Return (x, y) of the center of cell containing provided text 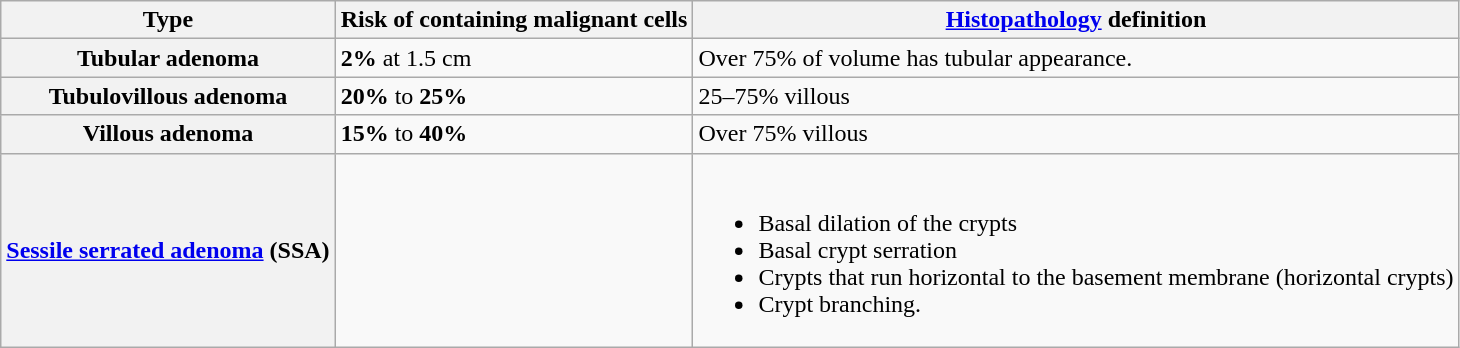
Risk of containing malignant cells (514, 20)
Over 75% of volume has tubular appearance. (1076, 58)
20% to 25% (514, 96)
Sessile serrated adenoma (SSA) (168, 250)
25–75% villous (1076, 96)
Tubular adenoma (168, 58)
Basal dilation of the cryptsBasal crypt serrationCrypts that run horizontal to the basement membrane (horizontal crypts)Crypt branching. (1076, 250)
Villous adenoma (168, 134)
15% to 40% (514, 134)
Histopathology definition (1076, 20)
Tubulovillous adenoma (168, 96)
Type (168, 20)
2% at 1.5 cm (514, 58)
Over 75% villous (1076, 134)
